Locate the cell with the specified text and output its (X, Y) center coordinate. 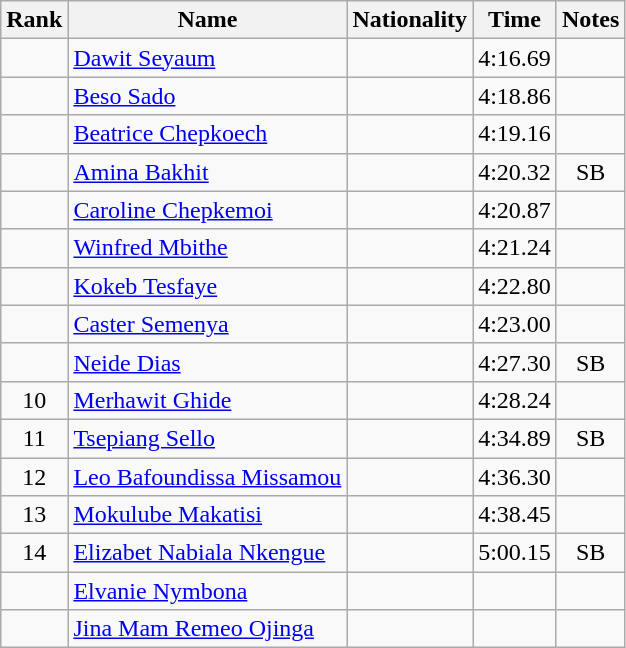
10 (34, 400)
4:22.80 (515, 286)
4:23.00 (515, 324)
Leo Bafoundissa Missamou (208, 477)
Elvanie Nymbona (208, 591)
Tsepiang Sello (208, 438)
14 (34, 553)
Beso Sado (208, 96)
Notes (590, 20)
4:18.86 (515, 96)
11 (34, 438)
5:00.15 (515, 553)
Caroline Chepkemoi (208, 210)
Caster Semenya (208, 324)
4:19.16 (515, 134)
Mokulube Makatisi (208, 515)
Merhawit Ghide (208, 400)
Time (515, 20)
4:21.24 (515, 248)
4:20.87 (515, 210)
Winfred Mbithe (208, 248)
4:34.89 (515, 438)
Kokeb Tesfaye (208, 286)
4:27.30 (515, 362)
Jina Mam Remeo Ojinga (208, 629)
4:28.24 (515, 400)
Elizabet Nabiala Nkengue (208, 553)
4:16.69 (515, 58)
Name (208, 20)
4:36.30 (515, 477)
Nationality (410, 20)
13 (34, 515)
Amina Bakhit (208, 172)
Neide Dias (208, 362)
Rank (34, 20)
Beatrice Chepkoech (208, 134)
12 (34, 477)
4:38.45 (515, 515)
4:20.32 (515, 172)
Dawit Seyaum (208, 58)
